Pinpoint the cell where the given text exists, returning its [x, y] midpoint coordinate. 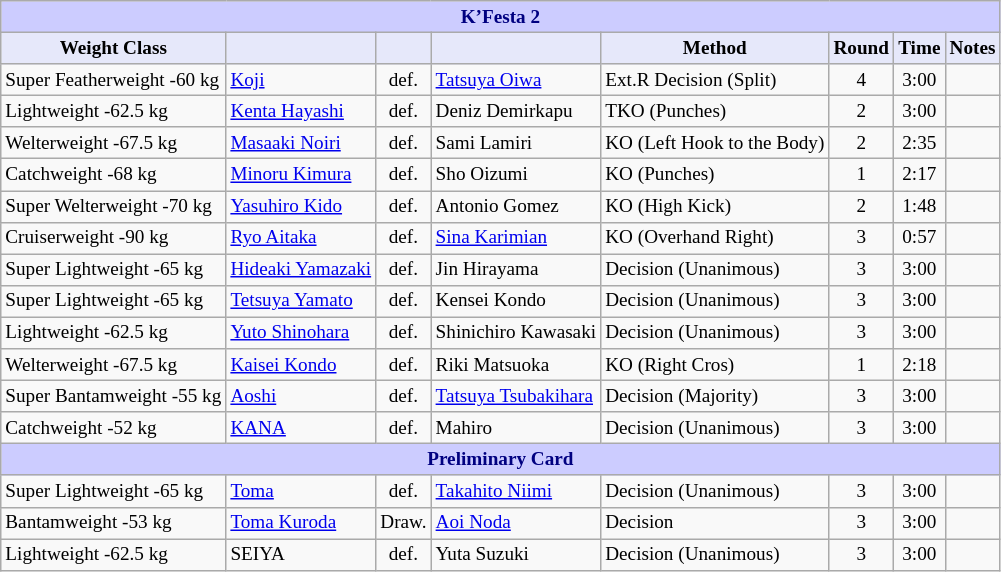
Method [715, 48]
Catchweight -68 kg [114, 175]
Tetsuya Yamato [301, 301]
Catchweight -52 kg [114, 428]
Shinichiro Kawasaki [516, 333]
Sina Karimian [516, 238]
Super Welterweight -70 kg [114, 206]
Takahito Niimi [516, 491]
Kensei Kondo [516, 301]
Notes [972, 48]
Aoi Noda [516, 523]
Ryo Aitaka [301, 238]
Mahiro [516, 428]
Kaisei Kondo [301, 365]
Riki Matsuoka [516, 365]
Weight Class [114, 48]
Toma [301, 491]
KANA [301, 428]
Deniz Demirkapu [516, 111]
2:35 [920, 143]
0:57 [920, 238]
Time [920, 48]
Yuto Shinohara [301, 333]
Round [862, 48]
SEIYA [301, 554]
Jin Hirayama [516, 270]
Yasuhiro Kido [301, 206]
Ext.R Decision (Split) [715, 80]
Decision (Majority) [715, 396]
Masaaki Noiri [301, 143]
Tatsuya Tsubakihara [516, 396]
Sami Lamiri [516, 143]
KO (Left Hook to the Body) [715, 143]
Toma Kuroda [301, 523]
Decision [715, 523]
Kenta Hayashi [301, 111]
Cruiserweight -90 kg [114, 238]
KO (Right Cros) [715, 365]
Super Featherweight -60 kg [114, 80]
Bantamweight -53 kg [114, 523]
Preliminary Card [500, 460]
KO (Overhand Right) [715, 238]
Koji [301, 80]
2:18 [920, 365]
Tatsuya Oiwa [516, 80]
Sho Oizumi [516, 175]
KO (High Kick) [715, 206]
Aoshi [301, 396]
4 [862, 80]
TKO (Punches) [715, 111]
Antonio Gomez [516, 206]
Super Bantamweight -55 kg [114, 396]
Hideaki Yamazaki [301, 270]
Minoru Kimura [301, 175]
Yuta Suzuki [516, 554]
K’Festa 2 [500, 17]
1:48 [920, 206]
KO (Punches) [715, 175]
2:17 [920, 175]
Draw. [404, 523]
